For the text-containing cell, return its midpoint in (x, y) coordinate format. 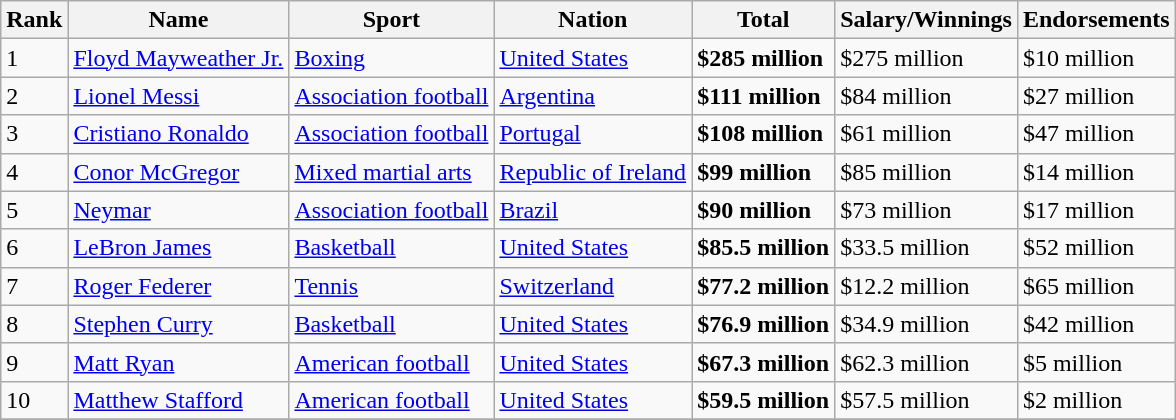
$62.3 million (926, 362)
Lionel Messi (178, 96)
Matthew Stafford (178, 400)
$5 million (1096, 362)
$67.3 million (764, 362)
LeBron James (178, 248)
$85.5 million (764, 248)
$285 million (764, 58)
$61 million (926, 134)
Argentina (593, 96)
$10 million (1096, 58)
$108 million (764, 134)
Portugal (593, 134)
5 (34, 210)
Neymar (178, 210)
$52 million (1096, 248)
$73 million (926, 210)
8 (34, 324)
Rank (34, 20)
$90 million (764, 210)
Endorsements (1096, 20)
4 (34, 172)
1 (34, 58)
Republic of Ireland (593, 172)
Switzerland (593, 286)
$42 million (1096, 324)
Conor McGregor (178, 172)
$99 million (764, 172)
$12.2 million (926, 286)
$77.2 million (764, 286)
$27 million (1096, 96)
$17 million (1096, 210)
Boxing (392, 58)
$59.5 million (764, 400)
$14 million (1096, 172)
10 (34, 400)
Mixed martial arts (392, 172)
7 (34, 286)
$33.5 million (926, 248)
$85 million (926, 172)
Nation (593, 20)
2 (34, 96)
Sport (392, 20)
Salary/Winnings (926, 20)
Total (764, 20)
$2 million (1096, 400)
9 (34, 362)
$275 million (926, 58)
Brazil (593, 210)
$57.5 million (926, 400)
Cristiano Ronaldo (178, 134)
$47 million (1096, 134)
$111 million (764, 96)
Name (178, 20)
Roger Federer (178, 286)
$84 million (926, 96)
6 (34, 248)
Matt Ryan (178, 362)
$76.9 million (764, 324)
3 (34, 134)
Floyd Mayweather Jr. (178, 58)
$34.9 million (926, 324)
Tennis (392, 286)
Stephen Curry (178, 324)
$65 million (1096, 286)
